Scan for the cell matching the given text and deliver its [x, y] coordinate at center. 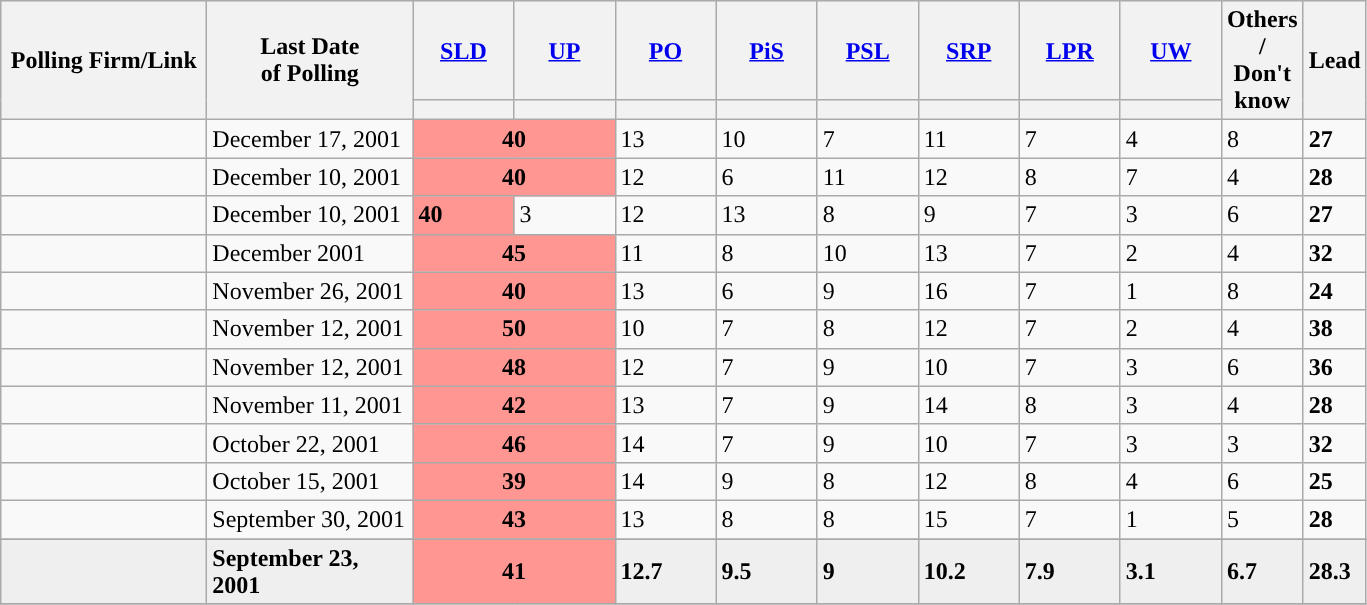
6.7 [1262, 570]
November 11, 2001 [310, 405]
7.9 [1070, 570]
PO [666, 50]
October 22, 2001 [310, 443]
Last Dateof Polling [310, 60]
3.1 [1170, 570]
38 [1334, 329]
25 [1334, 481]
48 [514, 367]
UP [564, 50]
Polling Firm/Link [104, 60]
10.2 [968, 570]
LPR [1070, 50]
41 [514, 570]
UW [1170, 50]
5 [1262, 519]
24 [1334, 291]
November 26, 2001 [310, 291]
SLD [464, 50]
PSL [868, 50]
39 [514, 481]
Others /Don't know [1262, 60]
October 15, 2001 [310, 481]
12.7 [666, 570]
46 [514, 443]
PiS [766, 50]
December 2001 [310, 253]
9.5 [766, 570]
December 17, 2001 [310, 139]
45 [514, 253]
Lead [1334, 60]
15 [968, 519]
September 30, 2001 [310, 519]
SRP [968, 50]
43 [514, 519]
42 [514, 405]
50 [514, 329]
16 [968, 291]
36 [1334, 367]
28.3 [1334, 570]
September 23, 2001 [310, 570]
